Detect which cell encompasses the target text, then output its [X, Y] center coordinate. 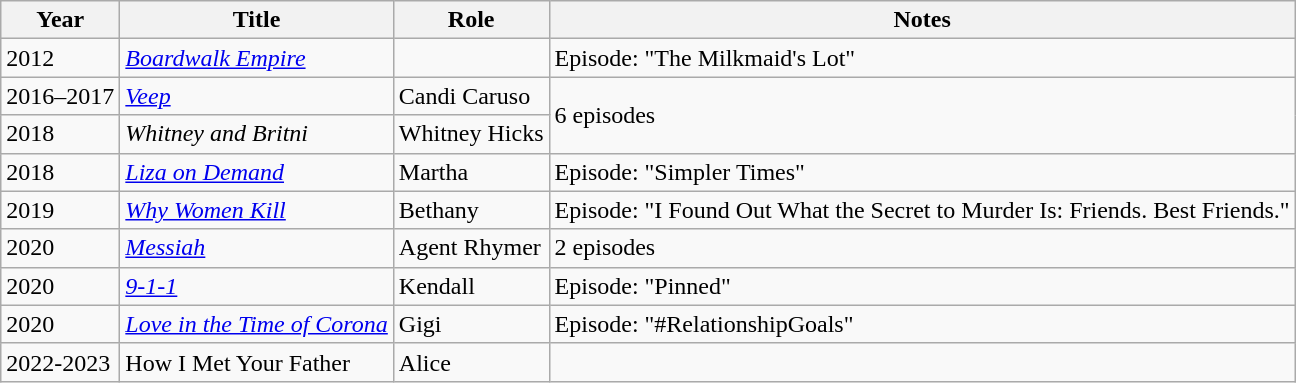
Kendall [471, 286]
Gigi [471, 324]
Boardwalk Empire [257, 58]
Notes [922, 20]
Liza on Demand [257, 172]
2016–2017 [60, 96]
Whitney and Britni [257, 134]
2012 [60, 58]
Love in the Time of Corona [257, 324]
2022-2023 [60, 362]
Candi Caruso [471, 96]
Title [257, 20]
6 episodes [922, 115]
Bethany [471, 210]
How I Met Your Father [257, 362]
Veep [257, 96]
Messiah [257, 248]
Year [60, 20]
Whitney Hicks [471, 134]
Episode: "#RelationshipGoals" [922, 324]
Episode: "Simpler Times" [922, 172]
Episode: "Pinned" [922, 286]
Episode: "I Found Out What the Secret to Murder Is: Friends. Best Friends." [922, 210]
Alice [471, 362]
Martha [471, 172]
9-1-1 [257, 286]
Agent Rhymer [471, 248]
2019 [60, 210]
Episode: "The Milkmaid's Lot" [922, 58]
2 episodes [922, 248]
Role [471, 20]
Why Women Kill [257, 210]
